Search for the cell housing the specified text and yield its [X, Y] center coordinate. 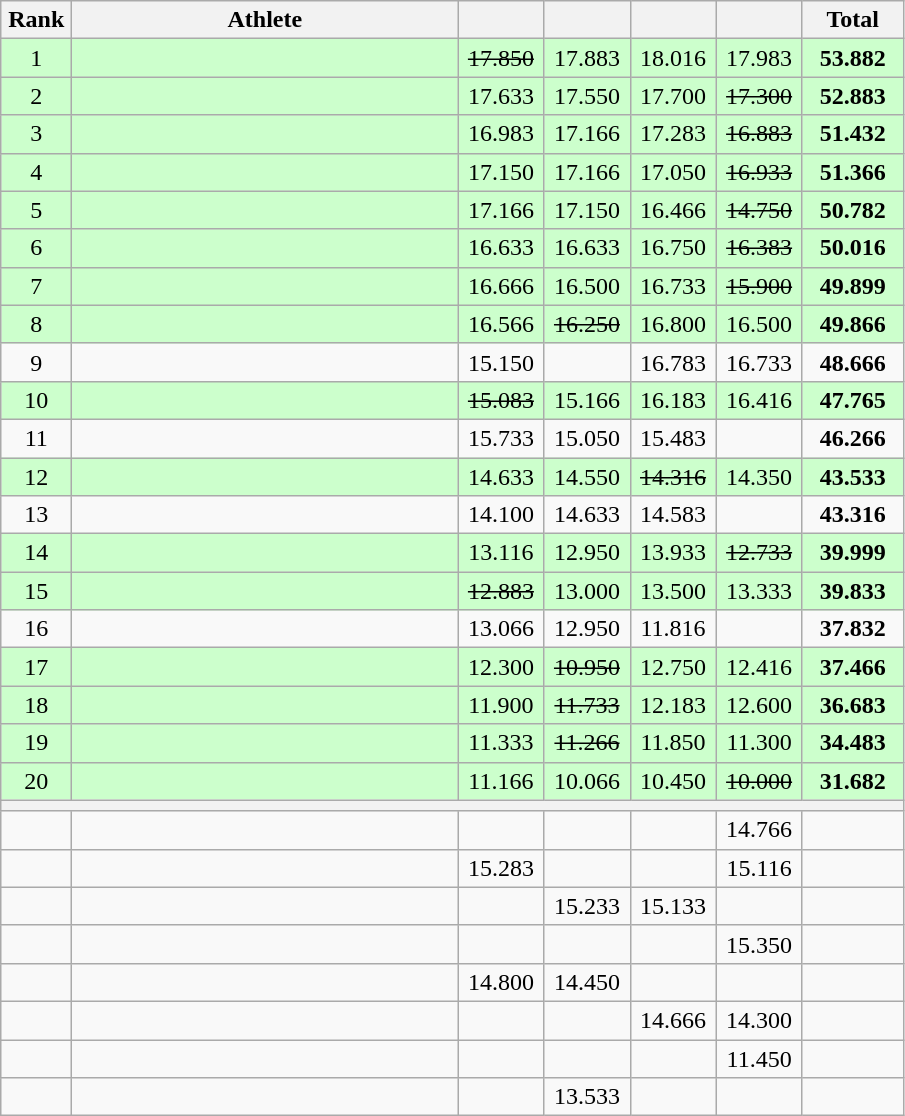
Total [852, 20]
14.750 [759, 210]
14.300 [759, 1020]
12.883 [501, 591]
14.583 [673, 515]
13.116 [501, 553]
16.466 [673, 210]
11.450 [759, 1059]
18 [36, 705]
17.983 [759, 58]
15.483 [673, 438]
11.266 [587, 743]
16 [36, 629]
53.882 [852, 58]
39.999 [852, 553]
17.050 [673, 172]
Rank [36, 20]
15.083 [501, 400]
11.333 [501, 743]
16.783 [673, 362]
14.766 [759, 830]
10 [36, 400]
15.050 [587, 438]
16.566 [501, 324]
12.750 [673, 667]
12.600 [759, 705]
3 [36, 134]
34.483 [852, 743]
17.850 [501, 58]
13.333 [759, 591]
16.383 [759, 248]
17.283 [673, 134]
7 [36, 286]
15 [36, 591]
16.883 [759, 134]
10.000 [759, 781]
48.666 [852, 362]
15.733 [501, 438]
52.883 [852, 96]
13.000 [587, 591]
13.066 [501, 629]
11.733 [587, 705]
43.533 [852, 477]
4 [36, 172]
14 [36, 553]
36.683 [852, 705]
12.733 [759, 553]
13.500 [673, 591]
37.832 [852, 629]
15.900 [759, 286]
19 [36, 743]
14.666 [673, 1020]
43.316 [852, 515]
6 [36, 248]
11 [36, 438]
14.100 [501, 515]
46.266 [852, 438]
16.183 [673, 400]
9 [36, 362]
17.633 [501, 96]
17.883 [587, 58]
51.432 [852, 134]
50.782 [852, 210]
17.300 [759, 96]
2 [36, 96]
16.933 [759, 172]
18.016 [673, 58]
16.666 [501, 286]
11.816 [673, 629]
14.450 [587, 982]
15.133 [673, 906]
10.950 [587, 667]
16.983 [501, 134]
15.150 [501, 362]
13.533 [587, 1097]
37.466 [852, 667]
11.166 [501, 781]
16.250 [587, 324]
47.765 [852, 400]
11.300 [759, 743]
12.416 [759, 667]
14.550 [587, 477]
11.900 [501, 705]
12 [36, 477]
Athlete [265, 20]
14.350 [759, 477]
15.283 [501, 868]
15.233 [587, 906]
15.116 [759, 868]
50.016 [852, 248]
13 [36, 515]
17.550 [587, 96]
17 [36, 667]
1 [36, 58]
5 [36, 210]
49.866 [852, 324]
17.700 [673, 96]
15.166 [587, 400]
8 [36, 324]
12.183 [673, 705]
13.933 [673, 553]
11.850 [673, 743]
49.899 [852, 286]
10.066 [587, 781]
31.682 [852, 781]
15.350 [759, 944]
14.316 [673, 477]
12.300 [501, 667]
16.750 [673, 248]
16.800 [673, 324]
16.416 [759, 400]
39.833 [852, 591]
10.450 [673, 781]
14.800 [501, 982]
20 [36, 781]
51.366 [852, 172]
